Determine the [x, y] coordinate at the center of the cell enclosing the given text.  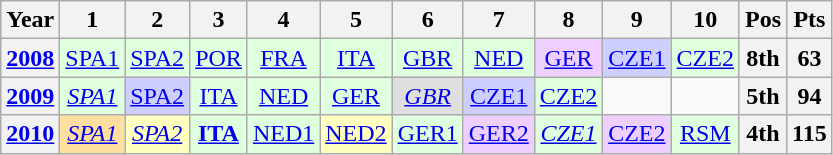
63 [810, 58]
5th [762, 96]
NED2 [356, 134]
2008 [30, 58]
Year [30, 20]
GER2 [498, 134]
2 [158, 20]
FRA [283, 58]
10 [705, 20]
8 [568, 20]
3 [219, 20]
RSM [705, 134]
2010 [30, 134]
4th [762, 134]
Pos [762, 20]
115 [810, 134]
8th [762, 58]
94 [810, 96]
9 [637, 20]
POR [219, 58]
4 [283, 20]
6 [428, 20]
Pts [810, 20]
NED1 [283, 134]
7 [498, 20]
GER1 [428, 134]
2009 [30, 96]
5 [356, 20]
1 [92, 20]
